For the text-containing cell, return its midpoint in (X, Y) coordinate format. 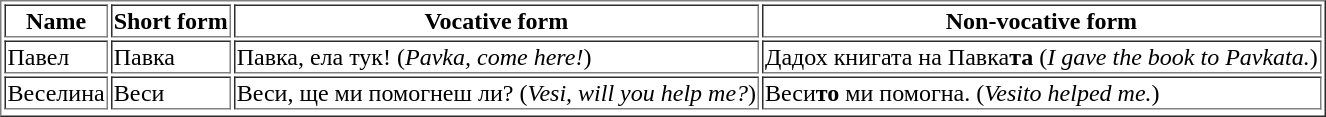
Павка, ела тук! (Pavka, come here!) (496, 56)
Short form (171, 20)
Веси, ще ми помогнеш ли? (Vesi, will you help me?) (496, 92)
Весито ми помогна. (Vesito helped me.) (1042, 92)
Павка (171, 56)
Дадох книгата на Павката (I gave the book to Pavkata.) (1042, 56)
Веси (171, 92)
Name (56, 20)
Павел (56, 56)
Веселина (56, 92)
Vocative form (496, 20)
Non-vocative form (1042, 20)
